Find where the given text appears and provide that cell's center as (x, y) coordinate. 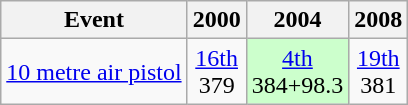
Event (94, 20)
10 metre air pistol (94, 72)
2004 (298, 20)
2000 (216, 20)
19th381 (378, 72)
4th384+98.3 (298, 72)
16th379 (216, 72)
2008 (378, 20)
